Output the [X, Y] coordinate of the center of the cell containing the given text.  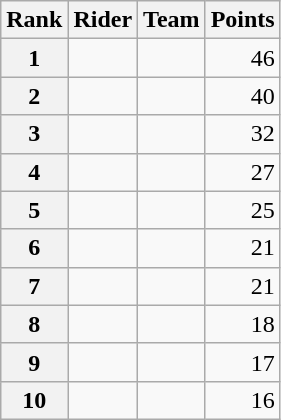
6 [34, 248]
27 [242, 172]
10 [34, 400]
25 [242, 210]
40 [242, 96]
3 [34, 134]
32 [242, 134]
7 [34, 286]
Rider [103, 20]
Rank [34, 20]
8 [34, 324]
46 [242, 58]
17 [242, 362]
Points [242, 20]
9 [34, 362]
4 [34, 172]
1 [34, 58]
2 [34, 96]
5 [34, 210]
18 [242, 324]
16 [242, 400]
Team [172, 20]
